Pinpoint the cell where the given text exists, returning its (x, y) midpoint coordinate. 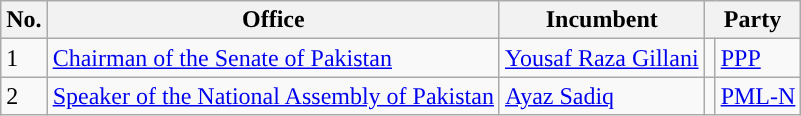
1 (24, 58)
Party (752, 20)
No. (24, 20)
PML-N (758, 96)
Ayaz Sadiq (602, 96)
Yousaf Raza Gillani (602, 58)
Office (273, 20)
Incumbent (602, 20)
2 (24, 96)
Speaker of the National Assembly of Pakistan (273, 96)
Chairman of the Senate of Pakistan (273, 58)
PPP (758, 58)
